Search for the cell housing the specified text and yield its (X, Y) center coordinate. 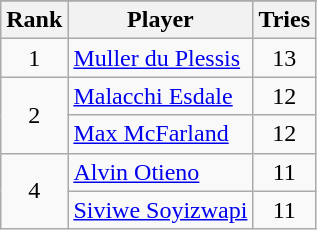
2 (34, 115)
Malacchi Esdale (160, 96)
1 (34, 58)
4 (34, 191)
Rank (34, 20)
Tries (284, 20)
Max McFarland (160, 134)
Muller du Plessis (160, 58)
Player (160, 20)
Siviwe Soyizwapi (160, 210)
Alvin Otieno (160, 172)
13 (284, 58)
